Identify which cell holds the provided text, then report its (x, y) central coordinate. 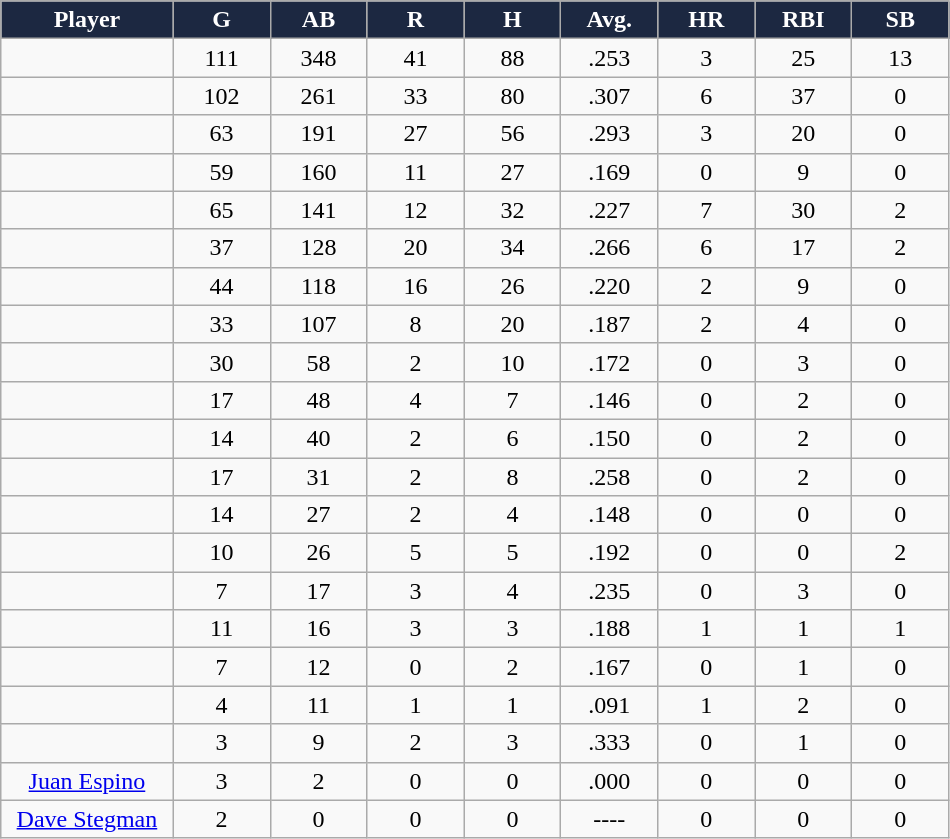
.253 (610, 58)
65 (222, 210)
.333 (610, 743)
.227 (610, 210)
.172 (610, 362)
348 (318, 58)
.307 (610, 96)
SB (900, 20)
40 (318, 438)
44 (222, 286)
63 (222, 134)
Avg. (610, 20)
.235 (610, 591)
160 (318, 172)
32 (512, 210)
261 (318, 96)
Player (87, 20)
.293 (610, 134)
.188 (610, 629)
13 (900, 58)
.000 (610, 781)
58 (318, 362)
191 (318, 134)
H (512, 20)
.258 (610, 477)
141 (318, 210)
.148 (610, 515)
88 (512, 58)
.169 (610, 172)
AB (318, 20)
111 (222, 58)
31 (318, 477)
34 (512, 248)
59 (222, 172)
128 (318, 248)
80 (512, 96)
Juan Espino (87, 781)
118 (318, 286)
.220 (610, 286)
.266 (610, 248)
.192 (610, 553)
.150 (610, 438)
102 (222, 96)
RBI (804, 20)
.187 (610, 324)
56 (512, 134)
41 (416, 58)
R (416, 20)
HR (706, 20)
.167 (610, 667)
.091 (610, 705)
25 (804, 58)
.146 (610, 400)
---- (610, 819)
48 (318, 400)
G (222, 20)
Dave Stegman (87, 819)
107 (318, 324)
